Extract the [X, Y] coordinate from the center of the cell holding the provided text.  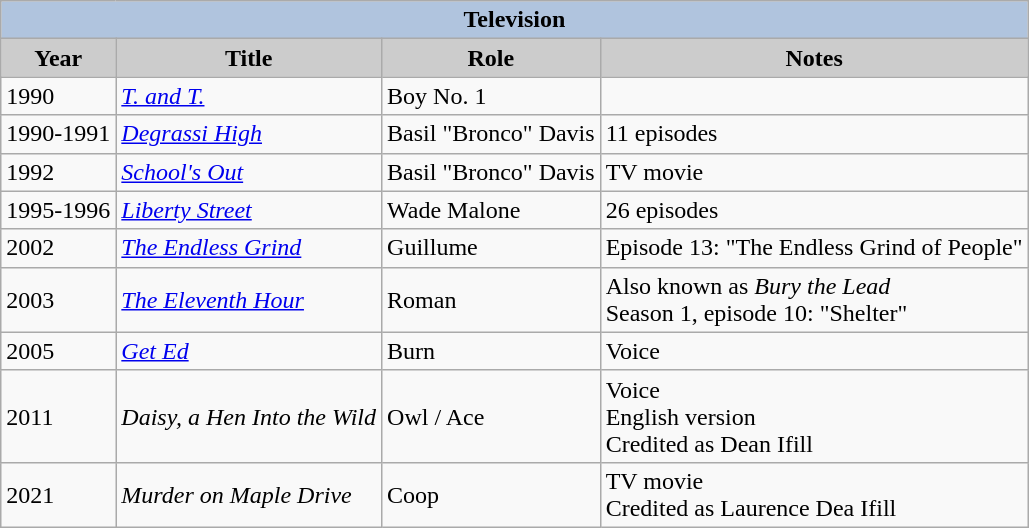
Daisy, a Hen Into the Wild [249, 416]
Title [249, 58]
2005 [58, 351]
Liberty Street [249, 210]
The Endless Grind [249, 248]
1995-1996 [58, 210]
Owl / Ace [492, 416]
Burn [492, 351]
Year [58, 58]
Also known as Bury the Lead Season 1, episode 10: "Shelter" [814, 300]
Boy No. 1 [492, 96]
Television [514, 20]
Voice [814, 351]
TV movie [814, 172]
1990 [58, 96]
Roman [492, 300]
1990-1991 [58, 134]
The Eleventh Hour [249, 300]
Murder on Maple Drive [249, 494]
Notes [814, 58]
1992 [58, 172]
Get Ed [249, 351]
Guillume [492, 248]
2011 [58, 416]
Voice English version Credited as Dean Ifill [814, 416]
11 episodes [814, 134]
T. and T. [249, 96]
26 episodes [814, 210]
Coop [492, 494]
Wade Malone [492, 210]
TV movie Credited as Laurence Dea Ifill [814, 494]
2021 [58, 494]
2003 [58, 300]
Role [492, 58]
Degrassi High [249, 134]
2002 [58, 248]
Episode 13: "The Endless Grind of People" [814, 248]
School's Out [249, 172]
